Pinpoint the cell where the given text exists, returning its [X, Y] midpoint coordinate. 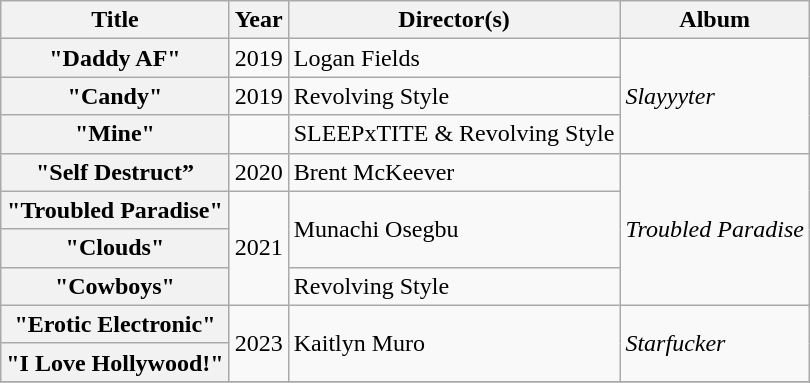
"I Love Hollywood!" [115, 362]
Troubled Paradise [715, 229]
"Mine" [115, 134]
"Daddy AF" [115, 58]
2021 [258, 248]
Munachi Osegbu [454, 229]
2023 [258, 343]
Director(s) [454, 20]
SLEEPxTITE & Revolving Style [454, 134]
Slayyyter [715, 96]
Album [715, 20]
Logan Fields [454, 58]
2020 [258, 172]
Starfucker [715, 343]
"Troubled Paradise" [115, 210]
"Erotic Electronic" [115, 324]
Brent McKeever [454, 172]
Title [115, 20]
Year [258, 20]
"Self Destruct” [115, 172]
"Candy" [115, 96]
Kaitlyn Muro [454, 343]
"Cowboys" [115, 286]
"Clouds" [115, 248]
